Output the (X, Y) coordinate of the center of the cell containing the given text.  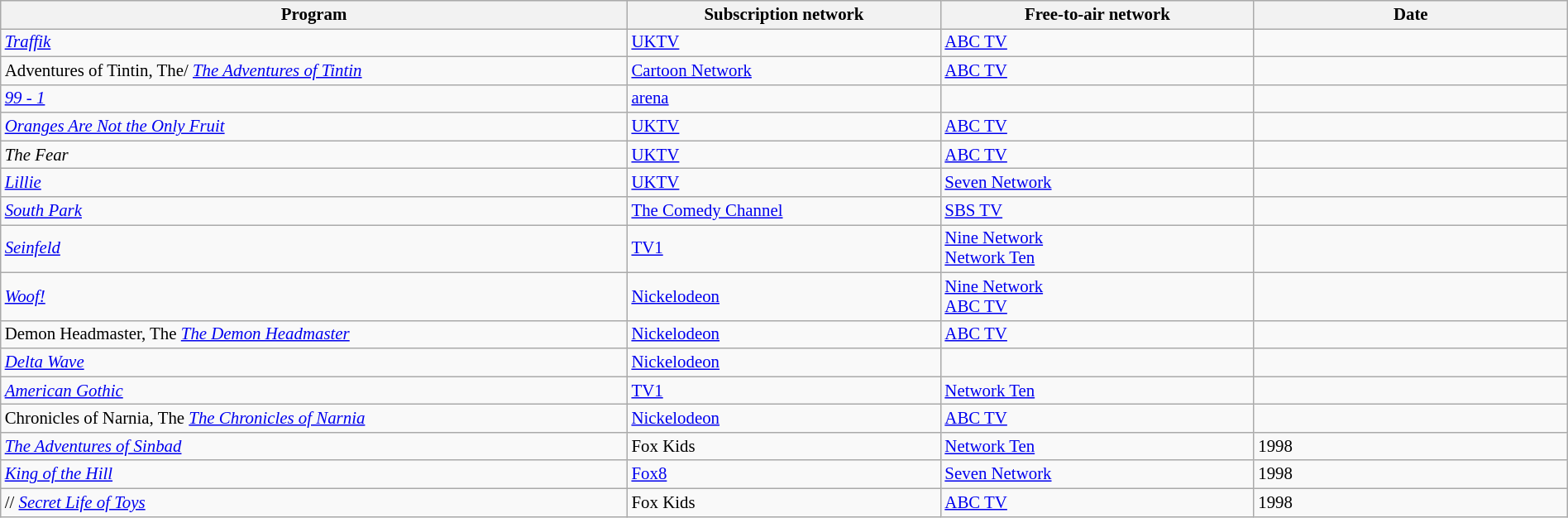
99 - 1 (314, 98)
King of the Hill (314, 474)
Date (1411, 15)
Traffik (314, 42)
Demon Headmaster, The The Demon Headmaster (314, 334)
Lillie (314, 183)
Chronicles of Narnia, The The Chronicles of Narnia (314, 419)
The Adventures of Sinbad (314, 446)
Oranges Are Not the Only Fruit (314, 127)
The Comedy Channel (784, 211)
Subscription network (784, 15)
The Fear (314, 155)
Delta Wave (314, 362)
South Park (314, 211)
// Secret Life of Toys (314, 502)
Program (314, 15)
Cartoon Network (784, 70)
Seinfeld (314, 248)
Woof! (314, 296)
SBS TV (1097, 211)
Nine NetworkNetwork Ten (1097, 248)
Fox8 (784, 474)
arena (784, 98)
Nine NetworkABC TV (1097, 296)
Adventures of Tintin, The/ The Adventures of Tintin (314, 70)
American Gothic (314, 391)
Free-to-air network (1097, 15)
